Search for the cell housing the specified text and yield its [x, y] center coordinate. 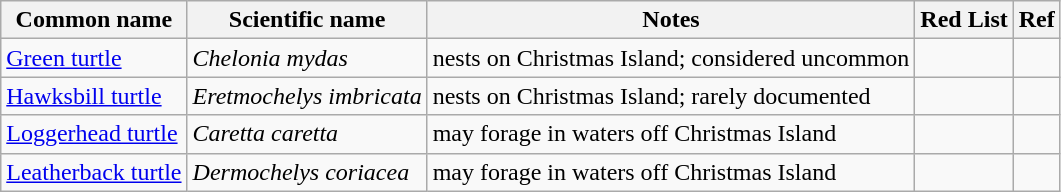
Common name [94, 20]
Caretta caretta [307, 134]
Hawksbill turtle [94, 96]
Eretmochelys imbricata [307, 96]
nests on Christmas Island; considered uncommon [671, 58]
Scientific name [307, 20]
Leatherback turtle [94, 172]
Notes [671, 20]
nests on Christmas Island; rarely documented [671, 96]
Dermochelys coriacea [307, 172]
Ref [1036, 20]
Loggerhead turtle [94, 134]
Green turtle [94, 58]
Chelonia mydas [307, 58]
Red List [964, 20]
